Find where the given text appears and provide that cell's center as (x, y) coordinate. 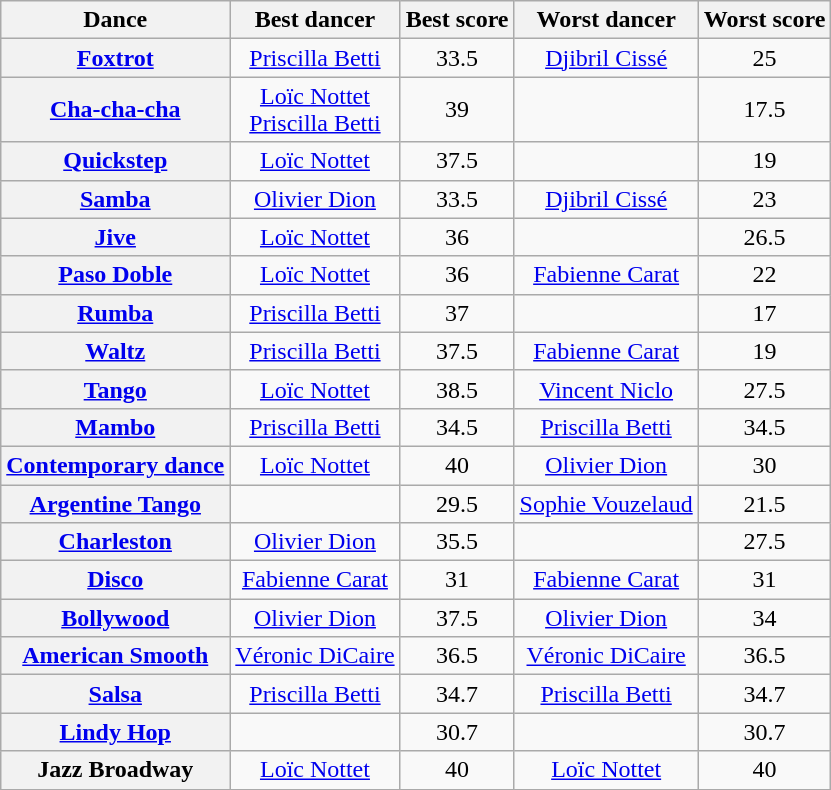
Vincent Niclo (606, 389)
Tango (116, 389)
Dance (116, 20)
Worst dancer (606, 20)
Sophie Vouzelaud (606, 503)
Jazz Broadway (116, 770)
Rumba (116, 313)
Contemporary dance (116, 465)
25 (764, 58)
American Smooth (116, 656)
Samba (116, 199)
Quickstep (116, 161)
Loïc NottetPriscilla Betti (315, 110)
39 (457, 110)
Argentine Tango (116, 503)
Foxtrot (116, 58)
Mambo (116, 427)
Paso Doble (116, 275)
21.5 (764, 503)
Bollywood (116, 618)
Worst score (764, 20)
Waltz (116, 351)
Best dancer (315, 20)
Cha-cha-cha (116, 110)
34 (764, 618)
17.5 (764, 110)
37 (457, 313)
22 (764, 275)
Best score (457, 20)
23 (764, 199)
Disco (116, 580)
17 (764, 313)
29.5 (457, 503)
35.5 (457, 542)
30 (764, 465)
Salsa (116, 694)
38.5 (457, 389)
26.5 (764, 237)
Charleston (116, 542)
Lindy Hop (116, 732)
Jive (116, 237)
